Pinpoint the cell where the given text exists, returning its [x, y] midpoint coordinate. 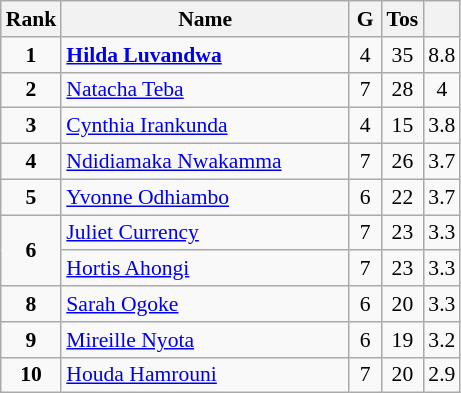
2 [32, 90]
Sarah Ogoke [205, 304]
Houda Hamrouni [205, 375]
9 [32, 340]
Natacha Teba [205, 90]
5 [32, 197]
Ndidiamaka Nwakamma [205, 162]
Hilda Luvandwa [205, 55]
Name [205, 19]
Hortis Ahongi [205, 269]
Cynthia Irankunda [205, 126]
3.2 [442, 340]
35 [403, 55]
1 [32, 55]
Rank [32, 19]
Yvonne Odhiambo [205, 197]
G [366, 19]
3.8 [442, 126]
8.8 [442, 55]
26 [403, 162]
28 [403, 90]
22 [403, 197]
8 [32, 304]
Tos [403, 19]
3 [32, 126]
Juliet Currency [205, 233]
Mireille Nyota [205, 340]
10 [32, 375]
2.9 [442, 375]
19 [403, 340]
15 [403, 126]
